Provide the (X, Y) coordinate of the cell's center where the given text is located.  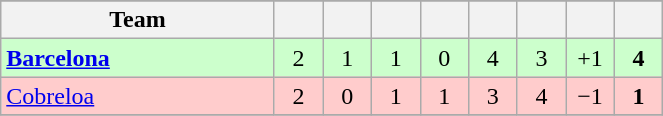
Team (138, 20)
+1 (590, 58)
Cobreloa (138, 96)
−1 (590, 96)
Barcelona (138, 58)
